Detect which cell encompasses the target text, then output its [x, y] center coordinate. 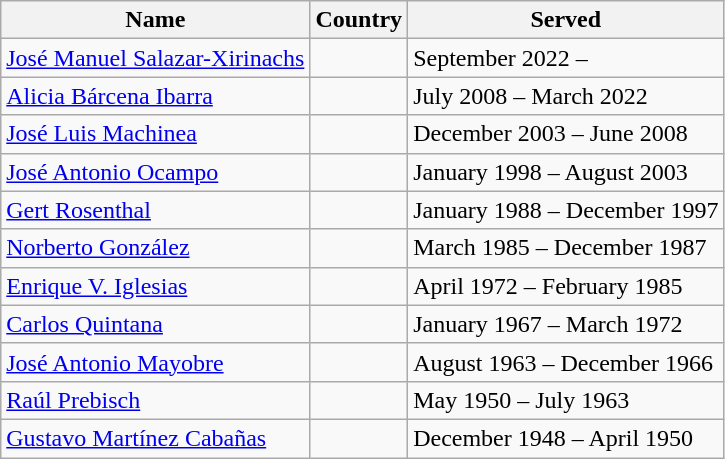
Gustavo Martínez Cabañas [156, 438]
José Manuel Salazar-Xirinachs [156, 58]
Norberto González [156, 248]
Alicia Bárcena Ibarra [156, 96]
January 1988 – December 1997 [566, 210]
May 1950 – July 1963 [566, 400]
January 1998 – August 2003 [566, 172]
José Luis Machinea [156, 134]
Gert Rosenthal [156, 210]
September 2022 – [566, 58]
José Antonio Mayobre [156, 362]
José Antonio Ocampo [156, 172]
Raúl Prebisch [156, 400]
December 1948 – April 1950 [566, 438]
December 2003 – June 2008 [566, 134]
March 1985 – December 1987 [566, 248]
January 1967 – March 1972 [566, 324]
April 1972 – February 1985 [566, 286]
Enrique V. Iglesias [156, 286]
Country [359, 20]
August 1963 – December 1966 [566, 362]
Served [566, 20]
Carlos Quintana [156, 324]
Name [156, 20]
July 2008 – March 2022 [566, 96]
